Scan for the cell matching the given text and deliver its [X, Y] coordinate at center. 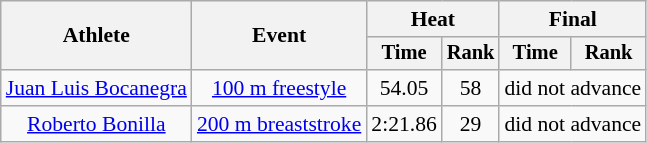
29 [471, 124]
Heat [432, 19]
Athlete [96, 36]
200 m breaststroke [279, 124]
Final [572, 19]
58 [471, 88]
Juan Luis Bocanegra [96, 88]
100 m freestyle [279, 88]
Roberto Bonilla [96, 124]
Event [279, 36]
2:21.86 [404, 124]
54.05 [404, 88]
